Scan for the cell matching the given text and deliver its [X, Y] coordinate at center. 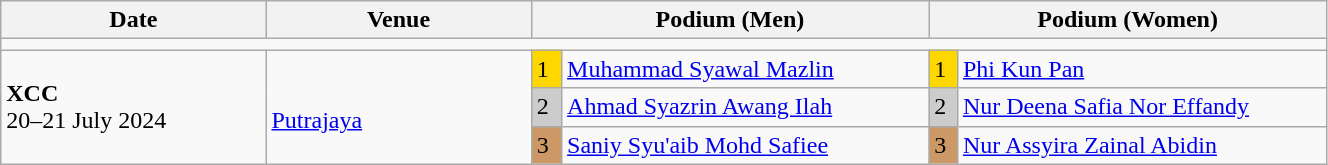
Putrajaya [398, 107]
XCC 20–21 July 2024 [134, 107]
Nur Deena Safia Nor Effandy [1142, 107]
Podium (Women) [1128, 20]
Ahmad Syazrin Awang Ilah [746, 107]
Nur Assyira Zainal Abidin [1142, 145]
Venue [398, 20]
Muhammad Syawal Mazlin [746, 69]
Date [134, 20]
Podium (Men) [730, 20]
Phi Kun Pan [1142, 69]
Saniy Syu'aib Mohd Safiee [746, 145]
